Extract the (x, y) coordinate from the center of the cell holding the provided text.  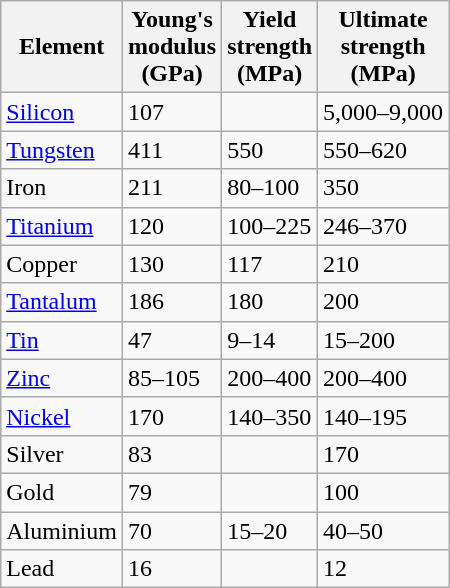
100–225 (270, 226)
Yield strength(MPa) (270, 47)
140–350 (270, 416)
Young'smodulus(GPa) (172, 47)
130 (172, 264)
80–100 (270, 188)
15–200 (384, 340)
70 (172, 531)
Aluminium (62, 531)
85–105 (172, 378)
411 (172, 150)
107 (172, 112)
9–14 (270, 340)
350 (384, 188)
40–50 (384, 531)
79 (172, 492)
12 (384, 569)
117 (270, 264)
Silver (62, 454)
180 (270, 302)
Element (62, 47)
Iron (62, 188)
Ultimatestrength(MPa) (384, 47)
Copper (62, 264)
100 (384, 492)
Gold (62, 492)
5,000–9,000 (384, 112)
210 (384, 264)
140–195 (384, 416)
120 (172, 226)
15–20 (270, 531)
47 (172, 340)
200 (384, 302)
Tungsten (62, 150)
246–370 (384, 226)
Zinc (62, 378)
Titanium (62, 226)
16 (172, 569)
211 (172, 188)
Nickel (62, 416)
Lead (62, 569)
186 (172, 302)
550–620 (384, 150)
550 (270, 150)
Tin (62, 340)
83 (172, 454)
Silicon (62, 112)
Tantalum (62, 302)
